Locate the cell with the specified text and output its [x, y] center coordinate. 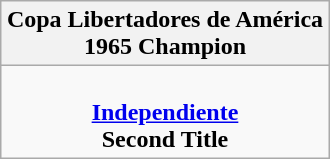
IndependienteSecond Title [164, 112]
Copa Libertadores de América1965 Champion [164, 34]
